Pinpoint the cell where the given text exists, returning its [X, Y] midpoint coordinate. 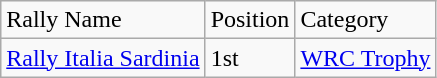
Position [250, 20]
1st [250, 58]
Category [366, 20]
Rally Italia Sardinia [103, 58]
WRC Trophy [366, 58]
Rally Name [103, 20]
